Identify which cell holds the provided text, then report its [x, y] central coordinate. 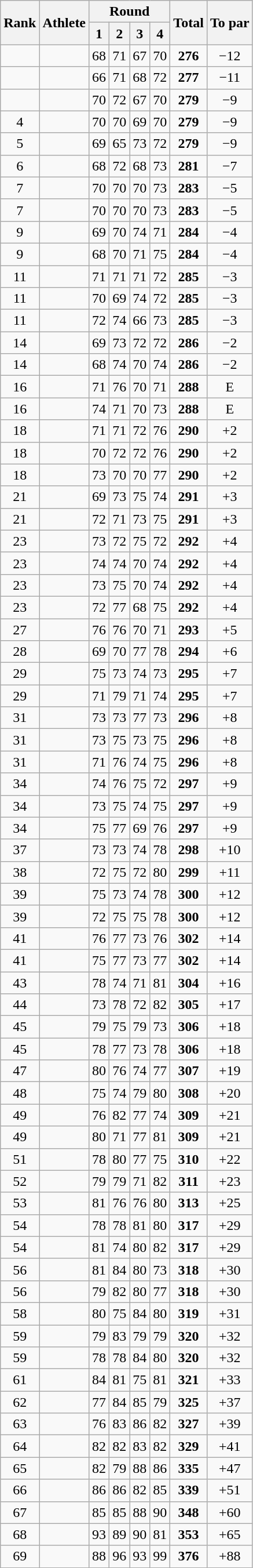
277 [189, 78]
48 [20, 1093]
44 [20, 1005]
61 [20, 1380]
6 [20, 166]
To par [229, 23]
+16 [229, 983]
+88 [229, 1556]
305 [189, 1005]
43 [20, 983]
298 [189, 850]
293 [189, 629]
+20 [229, 1093]
−7 [229, 166]
28 [20, 652]
+23 [229, 1181]
96 [119, 1556]
+39 [229, 1424]
3 [140, 34]
Total [189, 23]
+37 [229, 1402]
335 [189, 1468]
348 [189, 1512]
51 [20, 1159]
308 [189, 1093]
1 [100, 34]
+19 [229, 1071]
63 [20, 1424]
339 [189, 1490]
294 [189, 652]
64 [20, 1446]
+47 [229, 1468]
58 [20, 1313]
+41 [229, 1446]
299 [189, 872]
+17 [229, 1005]
38 [20, 872]
−11 [229, 78]
311 [189, 1181]
325 [189, 1402]
37 [20, 850]
307 [189, 1071]
+60 [229, 1512]
+10 [229, 850]
304 [189, 983]
+6 [229, 652]
319 [189, 1313]
329 [189, 1446]
+33 [229, 1380]
27 [20, 629]
Rank [20, 23]
+51 [229, 1490]
99 [160, 1556]
376 [189, 1556]
+65 [229, 1534]
−12 [229, 56]
47 [20, 1071]
327 [189, 1424]
+25 [229, 1203]
+31 [229, 1313]
+22 [229, 1159]
5 [20, 144]
281 [189, 166]
89 [119, 1534]
2 [119, 34]
313 [189, 1203]
+5 [229, 629]
62 [20, 1402]
310 [189, 1159]
52 [20, 1181]
Round [130, 12]
276 [189, 56]
321 [189, 1380]
353 [189, 1534]
Athlete [64, 23]
53 [20, 1203]
+11 [229, 872]
